Find where the given text appears and provide that cell's center as (X, Y) coordinate. 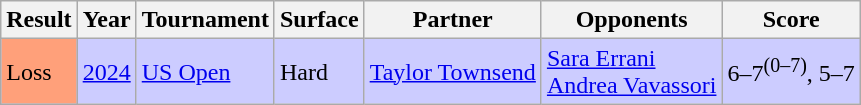
Score (791, 20)
Tournament (205, 20)
Hard (319, 72)
Result (39, 20)
Partner (452, 20)
Loss (39, 72)
6–7(0–7), 5–7 (791, 72)
Surface (319, 20)
Opponents (632, 20)
US Open (205, 72)
Year (106, 20)
Taylor Townsend (452, 72)
Sara Errani Andrea Vavassori (632, 72)
2024 (106, 72)
